Capture the cell that displays the provided text and extract its (x, y) central coordinate. 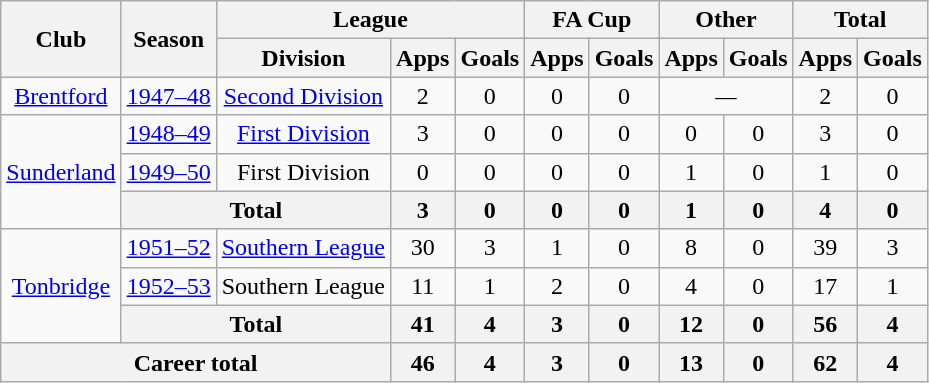
1948–49 (168, 134)
FA Cup (592, 20)
11 (423, 286)
12 (691, 324)
Other (726, 20)
League (370, 20)
— (726, 96)
1947–48 (168, 96)
1949–50 (168, 172)
Brentford (61, 96)
13 (691, 362)
62 (825, 362)
8 (691, 248)
1952–53 (168, 286)
Division (303, 58)
41 (423, 324)
56 (825, 324)
Tonbridge (61, 286)
39 (825, 248)
30 (423, 248)
Club (61, 39)
Sunderland (61, 172)
Second Division (303, 96)
Career total (196, 362)
46 (423, 362)
1951–52 (168, 248)
17 (825, 286)
Season (168, 39)
